Output the [x, y] coordinate of the center of the cell containing the given text.  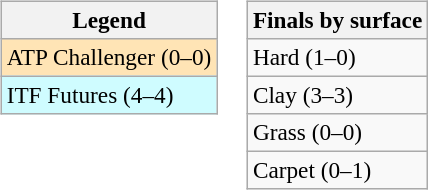
Grass (0–0) [337, 133]
Legend [108, 20]
ITF Futures (4–4) [108, 95]
Finals by surface [337, 20]
Hard (1–0) [337, 57]
ATP Challenger (0–0) [108, 57]
Clay (3–3) [337, 95]
Carpet (0–1) [337, 171]
